For the text-containing cell, return its midpoint in [x, y] coordinate format. 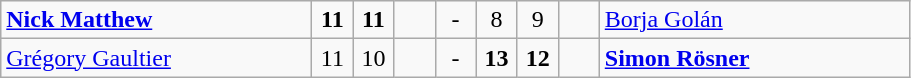
Simon Rösner [754, 58]
8 [496, 20]
Nick Matthew [156, 20]
Grégory Gaultier [156, 58]
10 [374, 58]
Borja Golán [754, 20]
12 [538, 58]
13 [496, 58]
9 [538, 20]
